Find where the given text appears and provide that cell's center as (X, Y) coordinate. 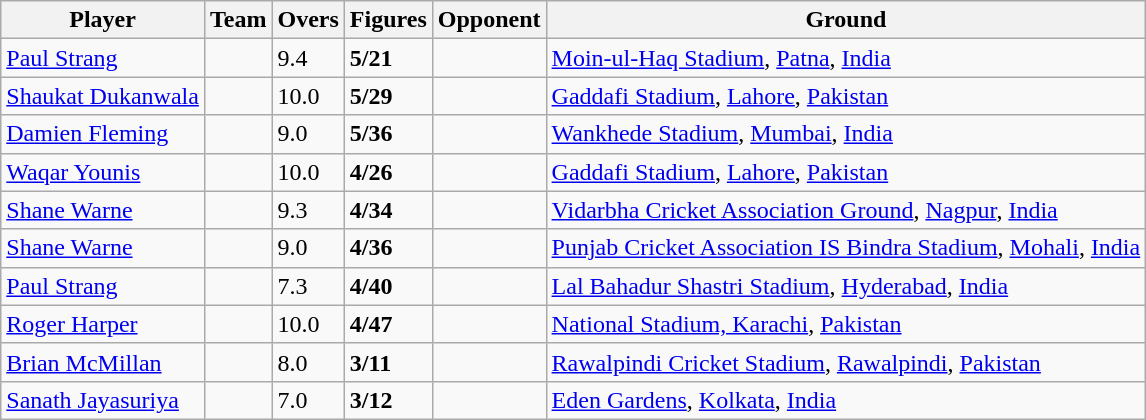
Shaukat Dukanwala (103, 96)
Roger Harper (103, 324)
Damien Fleming (103, 134)
Figures (388, 20)
7.0 (308, 400)
Vidarbha Cricket Association Ground, Nagpur, India (846, 210)
Punjab Cricket Association IS Bindra Stadium, Mohali, India (846, 248)
5/36 (388, 134)
4/40 (388, 286)
4/47 (388, 324)
Ground (846, 20)
3/11 (388, 362)
Rawalpindi Cricket Stadium, Rawalpindi, Pakistan (846, 362)
Overs (308, 20)
4/34 (388, 210)
Brian McMillan (103, 362)
9.3 (308, 210)
9.4 (308, 58)
3/12 (388, 400)
5/29 (388, 96)
8.0 (308, 362)
Sanath Jayasuriya (103, 400)
Wankhede Stadium, Mumbai, India (846, 134)
5/21 (388, 58)
4/26 (388, 172)
Team (238, 20)
Moin-ul-Haq Stadium, Patna, India (846, 58)
7.3 (308, 286)
Opponent (489, 20)
National Stadium, Karachi, Pakistan (846, 324)
Eden Gardens, Kolkata, India (846, 400)
4/36 (388, 248)
Lal Bahadur Shastri Stadium, Hyderabad, India (846, 286)
Player (103, 20)
Waqar Younis (103, 172)
